Pinpoint the cell where the given text exists, returning its (x, y) midpoint coordinate. 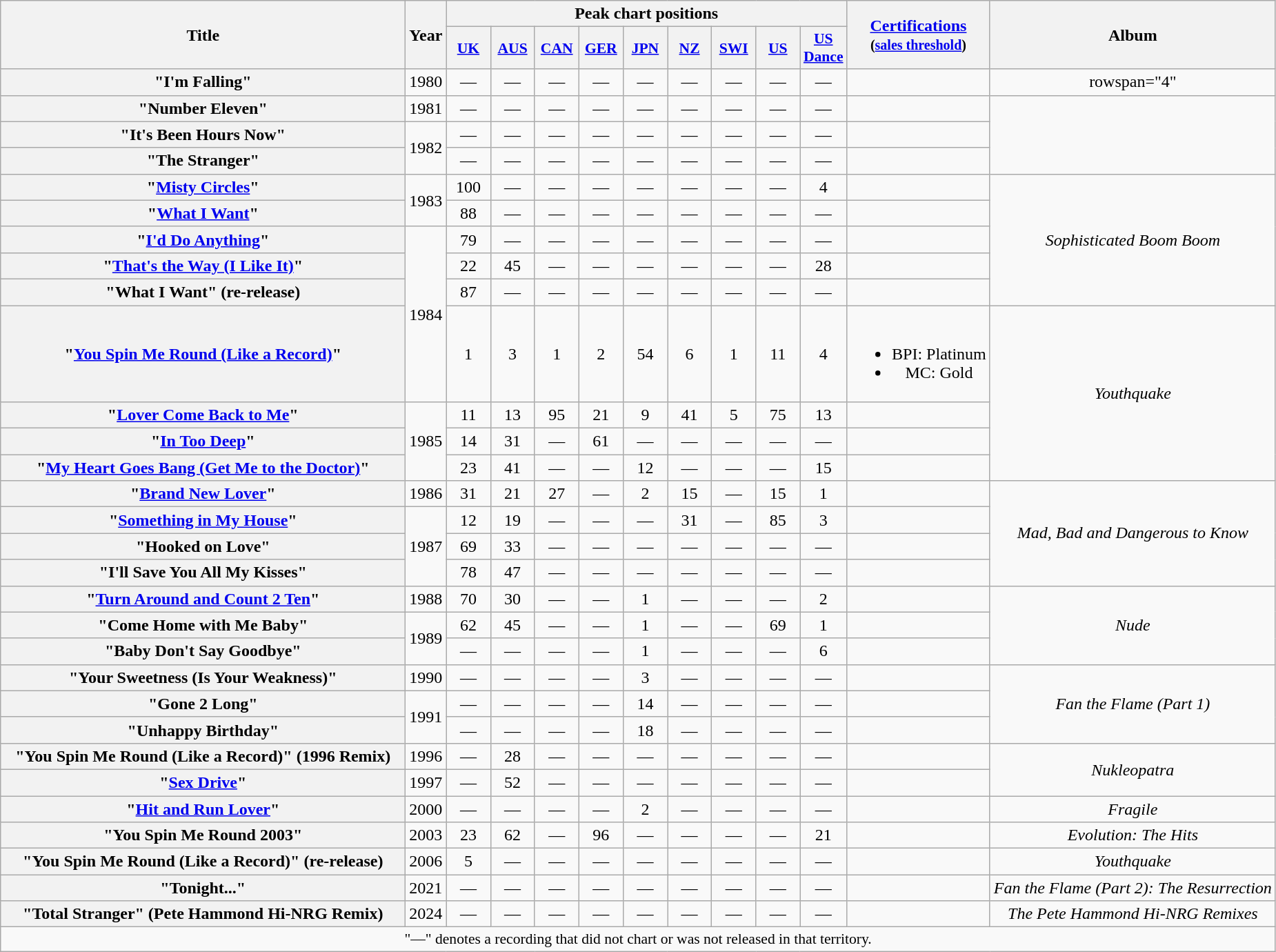
Nude (1133, 625)
Certifications(sales threshold) (919, 34)
"Baby Don't Say Goodbye" (203, 651)
70 (468, 599)
96 (601, 835)
1987 (426, 546)
Fan the Flame (Part 1) (1133, 704)
US Dance (824, 48)
1990 (426, 677)
87 (468, 292)
"Sex Drive" (203, 782)
"Lover Come Back to Me" (203, 415)
Sophisticated Boom Boom (1133, 239)
95 (557, 415)
19 (512, 520)
"Your Sweetness (Is Your Weakness)" (203, 677)
27 (557, 494)
61 (601, 442)
1986 (426, 494)
"Hit and Run Lover" (203, 809)
1991 (426, 717)
"I'm Falling" (203, 82)
The Pete Hammond Hi-NRG Remixes (1133, 914)
JPN (645, 48)
US (778, 48)
CAN (557, 48)
30 (512, 599)
Peak chart positions (647, 14)
"Tonight..." (203, 888)
2000 (426, 809)
"You Spin Me Round (Like a Record)" (1996 Remix) (203, 756)
"Something in My House" (203, 520)
"Hooked on Love" (203, 546)
"What I Want" (re-release) (203, 292)
52 (512, 782)
"You Spin Me Round 2003" (203, 835)
2003 (426, 835)
BPI: PlatinumMC: Gold (919, 353)
1981 (426, 108)
"Brand New Lover" (203, 494)
1985 (426, 442)
"Gone 2 Long" (203, 704)
2024 (426, 914)
1984 (426, 314)
Fan the Flame (Part 2): The Resurrection (1133, 888)
85 (778, 520)
"My Heart Goes Bang (Get Me to the Doctor)" (203, 468)
SWI (734, 48)
"You Spin Me Round (Like a Record)" (re-release) (203, 862)
"Total Stranger" (Pete Hammond Hi-NRG Remix) (203, 914)
"It's Been Hours Now" (203, 135)
33 (512, 546)
88 (468, 213)
1983 (426, 200)
1982 (426, 148)
GER (601, 48)
Year (426, 34)
"Come Home with Me Baby" (203, 625)
79 (468, 239)
Evolution: The Hits (1133, 835)
Fragile (1133, 809)
9 (645, 415)
"You Spin Me Round (Like a Record)" (203, 353)
78 (468, 573)
Nukleopatra (1133, 769)
1980 (426, 82)
2006 (426, 862)
1996 (426, 756)
"In Too Deep" (203, 442)
"That's the Way (I Like It)" (203, 266)
100 (468, 187)
Mad, Bad and Dangerous to Know (1133, 533)
22 (468, 266)
2021 (426, 888)
"Turn Around and Count 2 Ten" (203, 599)
18 (645, 730)
"Number Eleven" (203, 108)
Album (1133, 34)
54 (645, 353)
"I'd Do Anything" (203, 239)
AUS (512, 48)
Title (203, 34)
"The Stranger" (203, 161)
"What I Want" (203, 213)
1989 (426, 638)
1997 (426, 782)
47 (512, 573)
rowspan="4" (1133, 82)
NZ (690, 48)
"—" denotes a recording that did not chart or was not released in that territory. (639, 940)
"Misty Circles" (203, 187)
"Unhappy Birthday" (203, 730)
"I'll Save You All My Kisses" (203, 573)
75 (778, 415)
UK (468, 48)
1988 (426, 599)
